Capture the cell that displays the provided text and extract its (X, Y) central coordinate. 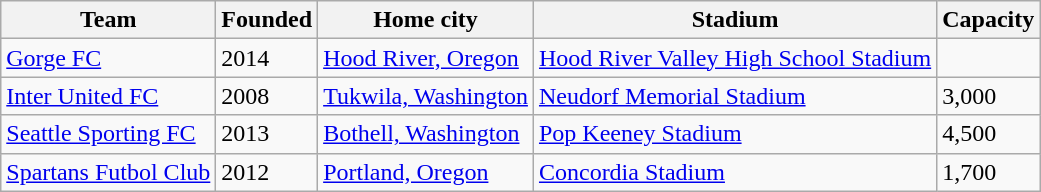
Spartans Futbol Club (108, 172)
Neudorf Memorial Stadium (734, 96)
2008 (267, 96)
Home city (426, 20)
1,700 (988, 172)
2012 (267, 172)
Seattle Sporting FC (108, 134)
Hood River Valley High School Stadium (734, 58)
Pop Keeney Stadium (734, 134)
Gorge FC (108, 58)
Founded (267, 20)
Portland, Oregon (426, 172)
2014 (267, 58)
Tukwila, Washington (426, 96)
Team (108, 20)
Stadium (734, 20)
2013 (267, 134)
Inter United FC (108, 96)
Hood River, Oregon (426, 58)
Bothell, Washington (426, 134)
Concordia Stadium (734, 172)
Capacity (988, 20)
4,500 (988, 134)
3,000 (988, 96)
